For the text-containing cell, return its midpoint in [x, y] coordinate format. 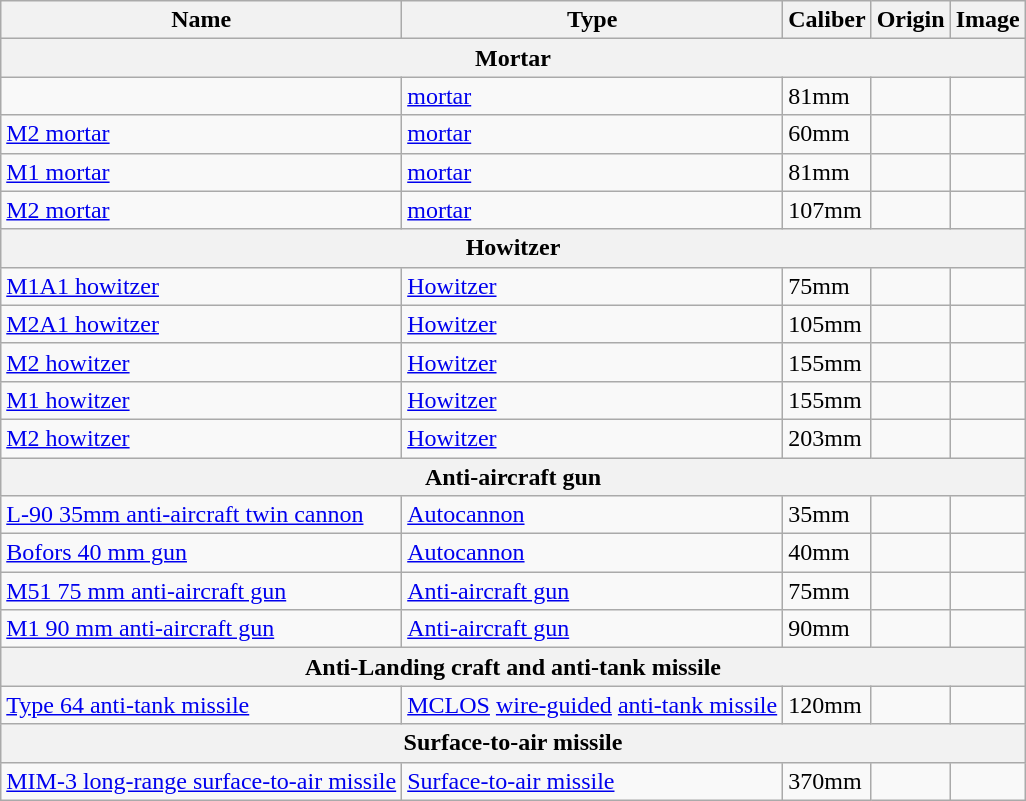
Name [202, 20]
M1 mortar [202, 172]
M51 75 mm anti-aircraft gun [202, 591]
Type [592, 20]
90mm [827, 629]
60mm [827, 134]
Image [988, 20]
M1 howitzer [202, 400]
Anti-Landing craft and anti-tank missile [513, 667]
107mm [827, 210]
370mm [827, 781]
Mortar [513, 58]
105mm [827, 324]
MIM-3 long-range surface-to-air missile [202, 781]
M1A1 howitzer [202, 286]
35mm [827, 515]
M1 90 mm anti-aircraft gun [202, 629]
Origin [910, 20]
M2A1 howitzer [202, 324]
L-90 35mm anti-aircraft twin cannon [202, 515]
MCLOS wire-guided anti-tank missile [592, 705]
Type 64 anti-tank missile [202, 705]
Bofors 40 mm gun [202, 553]
40mm [827, 553]
120mm [827, 705]
203mm [827, 438]
Caliber [827, 20]
